Return the [x, y] coordinate for the center point of the cell that contains the specified text.  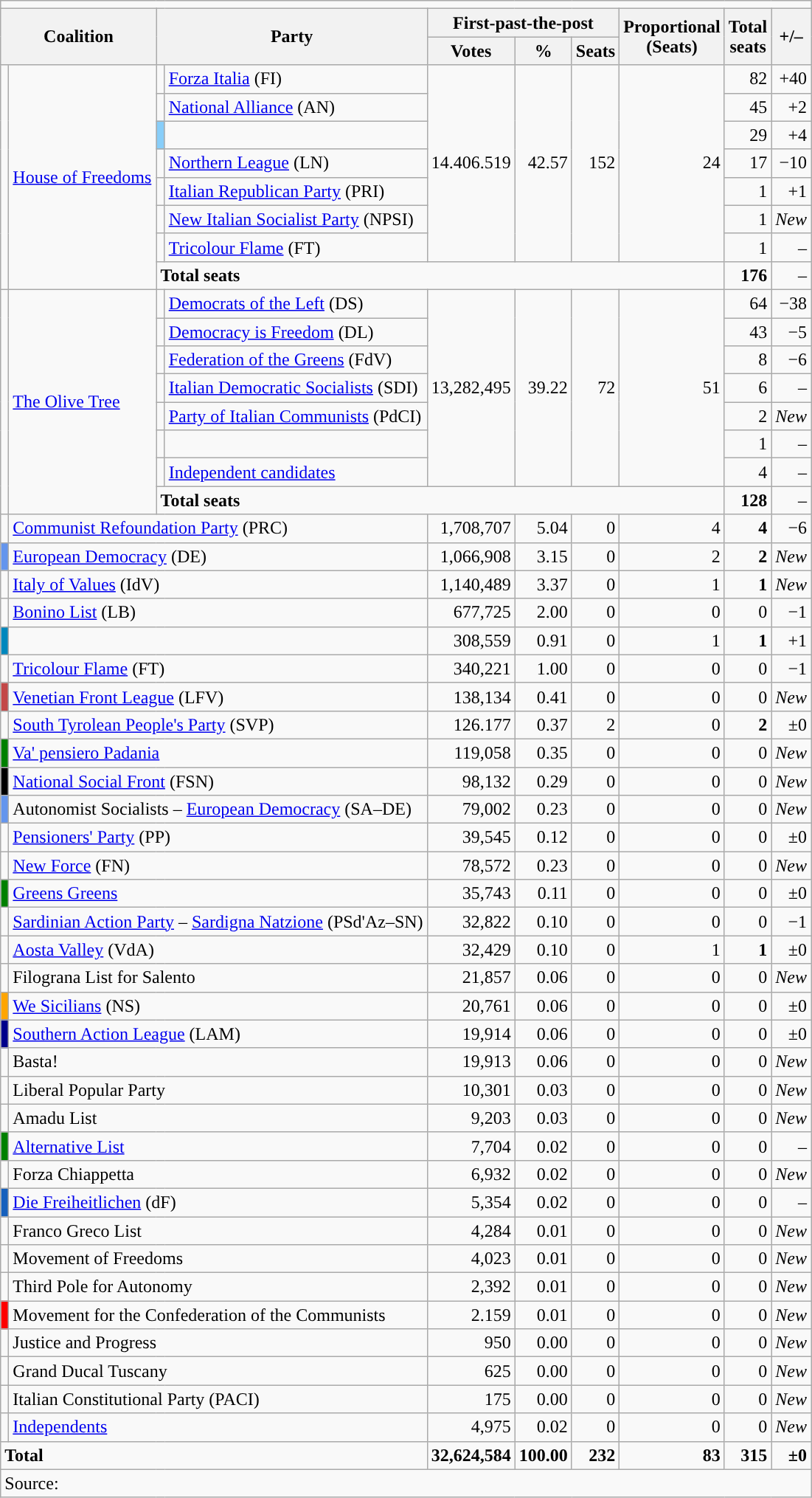
Grand Ducal Tuscany [218, 1371]
128 [748, 500]
2,392 [471, 1287]
Proportional (Seats) [673, 37]
−38 [791, 303]
82 [748, 79]
0.35 [543, 753]
10,301 [471, 1090]
308,559 [471, 641]
43 [748, 331]
98,132 [471, 781]
+4 [791, 135]
Venetian Front League (LFV) [218, 697]
2.00 [543, 612]
1,708,707 [471, 528]
Party [292, 37]
14.406.519 [471, 163]
Aosta Valley (VdA) [218, 950]
1,140,489 [471, 584]
We Sicilians (NS) [218, 1006]
32,822 [471, 922]
South Tyrolean People's Party (SVP) [218, 725]
Votes [471, 51]
Source: [406, 1483]
119,058 [471, 753]
39.22 [543, 387]
625 [471, 1371]
64 [748, 303]
Party of Italian Communists (PdCI) [296, 416]
0.12 [543, 838]
677,725 [471, 612]
−10 [791, 163]
6 [748, 388]
Italian Democratic Socialists (SDI) [296, 388]
Basta! [218, 1062]
Forza Italia (FI) [296, 79]
Va' pensiero Padania [218, 753]
0.11 [543, 894]
+2 [791, 107]
3.37 [543, 584]
152 [595, 163]
5,354 [471, 1202]
176 [748, 275]
6,932 [471, 1174]
1,066,908 [471, 556]
Greens Greens [218, 894]
138,134 [471, 697]
Independents [218, 1427]
Democrats of the Left (DS) [296, 303]
24 [673, 163]
100.00 [543, 1455]
+/– [791, 37]
7,704 [471, 1146]
19,914 [471, 1034]
32,429 [471, 950]
4,975 [471, 1427]
% [543, 51]
0.41 [543, 697]
2.159 [471, 1315]
Communist Refoundation Party (PRC) [218, 528]
+40 [791, 79]
European Democracy (DE) [218, 556]
20,761 [471, 1006]
0.37 [543, 725]
21,857 [471, 978]
32,624,584 [471, 1455]
Filograna List for Salento [218, 978]
Amadu List [218, 1118]
35,743 [471, 894]
175 [471, 1399]
Italy of Values (IdV) [218, 584]
340,221 [471, 669]
4,023 [471, 1259]
45 [748, 107]
5.04 [543, 528]
First-past-the-post [524, 23]
New Force (FN) [218, 866]
315 [748, 1455]
Italian Republican Party (PRI) [296, 191]
Italian Constitutional Party (PACI) [218, 1399]
17 [748, 163]
Total [214, 1455]
78,572 [471, 866]
Southern Action League (LAM) [218, 1034]
126.177 [471, 725]
4,284 [471, 1230]
0.91 [543, 641]
Sardinian Action Party – Sardigna Natzione (PSd'Az–SN) [218, 922]
51 [673, 387]
Forza Chiappetta [218, 1174]
29 [748, 135]
New Italian Socialist Party (NPSI) [296, 219]
8 [748, 360]
72 [595, 387]
Democracy is Freedom (DL) [296, 331]
0.29 [543, 781]
79,002 [471, 810]
Liberal Popular Party [218, 1090]
19,913 [471, 1062]
13,282,495 [471, 387]
Justice and Progress [218, 1343]
9,203 [471, 1118]
42.57 [543, 163]
Alternative List [218, 1146]
Coalition [78, 37]
Independent candidates [296, 472]
Northern League (LN) [296, 163]
1.00 [543, 669]
950 [471, 1343]
−5 [791, 331]
83 [673, 1455]
Seats [595, 51]
House of Freedoms [83, 177]
The Olive Tree [83, 401]
Pensioners' Party (PP) [218, 838]
National Alliance (AN) [296, 107]
232 [595, 1455]
Federation of the Greens (FdV) [296, 360]
Bonino List (LB) [218, 612]
Movement of Freedoms [218, 1259]
Autonomist Socialists – European Democracy (SA–DE) [218, 810]
39,545 [471, 838]
National Social Front (FSN) [218, 781]
Die Freiheitlichen (dF) [218, 1202]
Movement for the Confederation of the Communists [218, 1315]
3.15 [543, 556]
Third Pole for Autonomy [218, 1287]
Franco Greco List [218, 1230]
